Provide the (X, Y) coordinate of the cell's center where the given text is located.  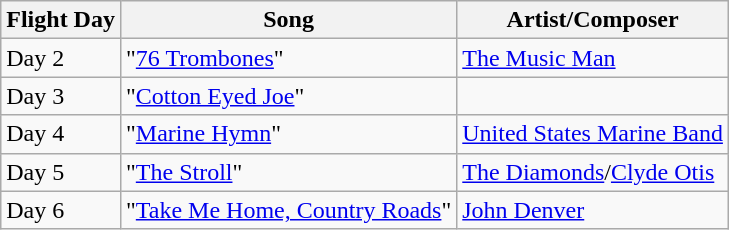
"Take Me Home, Country Roads" (288, 210)
"Marine Hymn" (288, 134)
The Music Man (593, 58)
Day 6 (61, 210)
Day 5 (61, 172)
Day 3 (61, 96)
United States Marine Band (593, 134)
Flight Day (61, 20)
Song (288, 20)
"The Stroll" (288, 172)
Day 4 (61, 134)
Day 2 (61, 58)
The Diamonds/Clyde Otis (593, 172)
John Denver (593, 210)
"76 Trombones" (288, 58)
"Cotton Eyed Joe" (288, 96)
Artist/Composer (593, 20)
